Find where the given text appears and provide that cell's center as [x, y] coordinate. 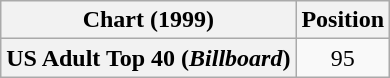
Chart (1999) [148, 20]
95 [343, 58]
US Adult Top 40 (Billboard) [148, 58]
Position [343, 20]
